Capture the cell that displays the provided text and extract its [x, y] central coordinate. 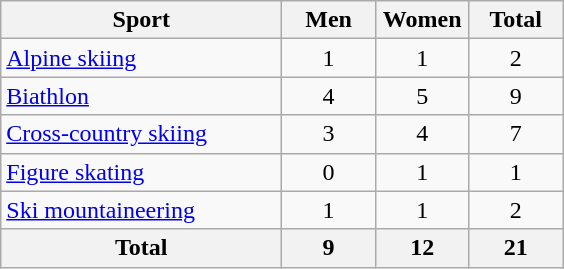
Women [422, 20]
3 [329, 134]
21 [516, 248]
0 [329, 172]
Ski mountaineering [142, 210]
7 [516, 134]
Alpine skiing [142, 58]
Figure skating [142, 172]
Men [329, 20]
Sport [142, 20]
12 [422, 248]
5 [422, 96]
Biathlon [142, 96]
Cross-country skiing [142, 134]
